Return the (x, y) coordinate for the center point of the cell that contains the specified text.  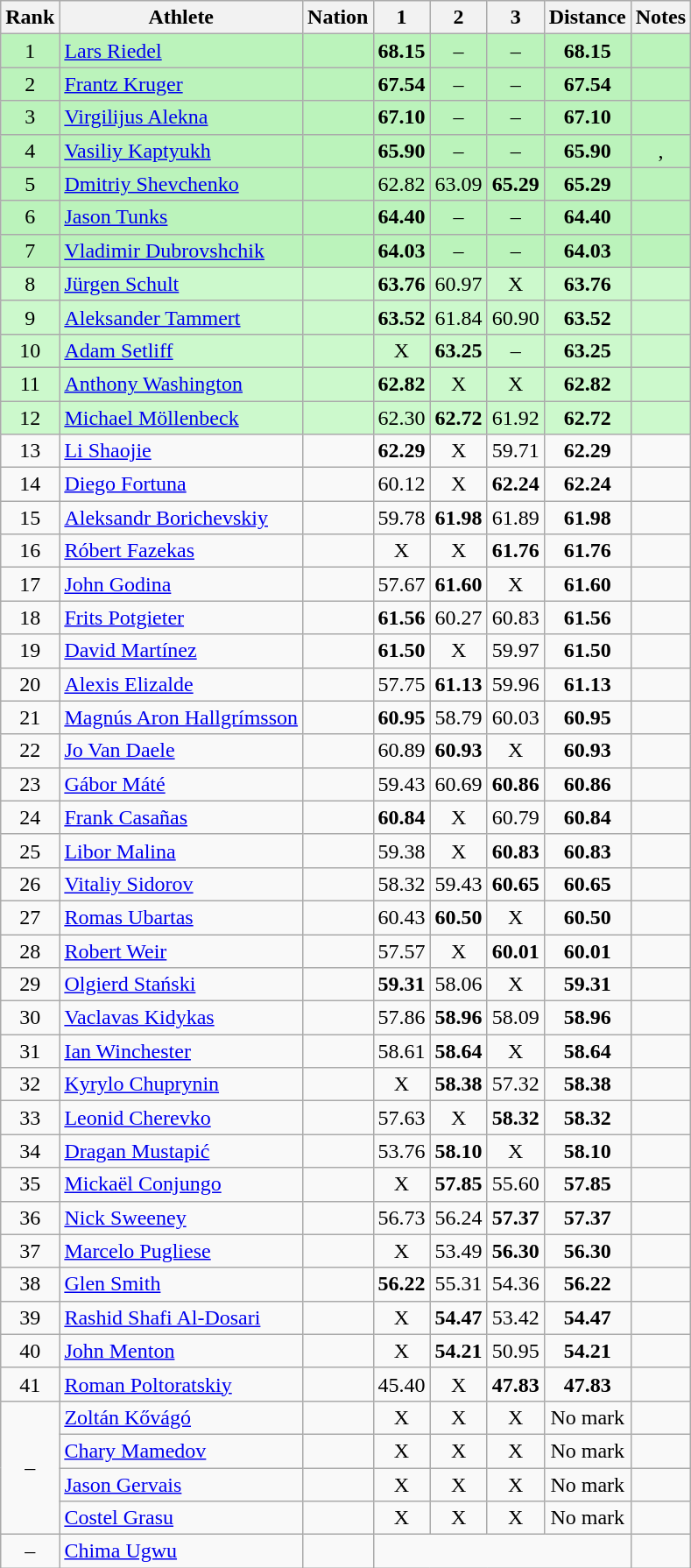
58.09 (515, 1018)
32 (30, 1084)
6 (30, 217)
Magnús Aron Hallgrímsson (181, 717)
17 (30, 584)
Vladimir Dubrovshchik (181, 251)
56.24 (459, 1218)
38 (30, 1284)
59.97 (515, 651)
Virgilijus Alekna (181, 117)
Leonid Cherevko (181, 1118)
5 (30, 184)
60.89 (401, 751)
Glen Smith (181, 1284)
33 (30, 1118)
Athlete (181, 18)
29 (30, 985)
14 (30, 484)
59.38 (401, 851)
36 (30, 1218)
12 (30, 418)
4 (30, 151)
Romas Ubartas (181, 917)
62.30 (401, 418)
26 (30, 884)
58.06 (459, 985)
19 (30, 651)
7 (30, 251)
23 (30, 784)
Alexis Elizalde (181, 684)
30 (30, 1018)
Aleksandr Borichevskiy (181, 518)
Li Shaojie (181, 451)
Diego Fortuna (181, 484)
13 (30, 451)
9 (30, 317)
61.84 (459, 317)
Jürgen Schult (181, 284)
Frits Potgieter (181, 618)
Róbert Fazekas (181, 551)
53.76 (401, 1151)
Anthony Washington (181, 384)
57.32 (515, 1084)
59.71 (515, 451)
18 (30, 618)
Adam Setliff (181, 350)
24 (30, 817)
58.61 (401, 1051)
20 (30, 684)
15 (30, 518)
35 (30, 1184)
Vaclavas Kidykas (181, 1018)
60.79 (515, 817)
Costel Grasu (181, 1518)
57.75 (401, 684)
61.89 (515, 518)
41 (30, 1384)
60.97 (459, 284)
10 (30, 350)
58.79 (459, 717)
Frantz Kruger (181, 84)
Notes (660, 18)
Roman Poltoratskiy (181, 1384)
54.36 (515, 1284)
60.43 (401, 917)
Jason Tunks (181, 217)
Rashid Shafi Al-Dosari (181, 1317)
Gábor Máté (181, 784)
Aleksander Tammert (181, 317)
57.86 (401, 1018)
Nation (338, 18)
50.95 (515, 1351)
16 (30, 551)
Kyrylo Chuprynin (181, 1084)
Dmitriy Shevchenko (181, 184)
57.67 (401, 584)
60.27 (459, 618)
Chima Ugwu (181, 1551)
57.57 (401, 950)
59.78 (401, 518)
Olgierd Stański (181, 985)
Chary Mamedov (181, 1451)
37 (30, 1251)
8 (30, 284)
Frank Casañas (181, 817)
Distance (587, 18)
Vitaliy Sidorov (181, 884)
31 (30, 1051)
John Godina (181, 584)
Dragan Mustapić (181, 1151)
Lars Riedel (181, 51)
59.96 (515, 684)
Rank (30, 18)
Jo Van Daele (181, 751)
Zoltán Kővágó (181, 1417)
David Martínez (181, 651)
28 (30, 950)
53.42 (515, 1317)
60.69 (459, 784)
56.73 (401, 1218)
Ian Winchester (181, 1051)
11 (30, 384)
Jason Gervais (181, 1485)
40 (30, 1351)
Marcelo Pugliese (181, 1251)
Robert Weir (181, 950)
John Menton (181, 1351)
21 (30, 717)
Vasiliy Kaptyukh (181, 151)
57.63 (401, 1118)
39 (30, 1317)
Mickaël Conjungo (181, 1184)
61.92 (515, 418)
Libor Malina (181, 851)
, (660, 151)
25 (30, 851)
55.60 (515, 1184)
63.09 (459, 184)
60.03 (515, 717)
60.90 (515, 317)
22 (30, 751)
55.31 (459, 1284)
Michael Möllenbeck (181, 418)
60.12 (401, 484)
45.40 (401, 1384)
Nick Sweeney (181, 1218)
34 (30, 1151)
27 (30, 917)
53.49 (459, 1251)
